Detect which cell encompasses the target text, then output its [X, Y] center coordinate. 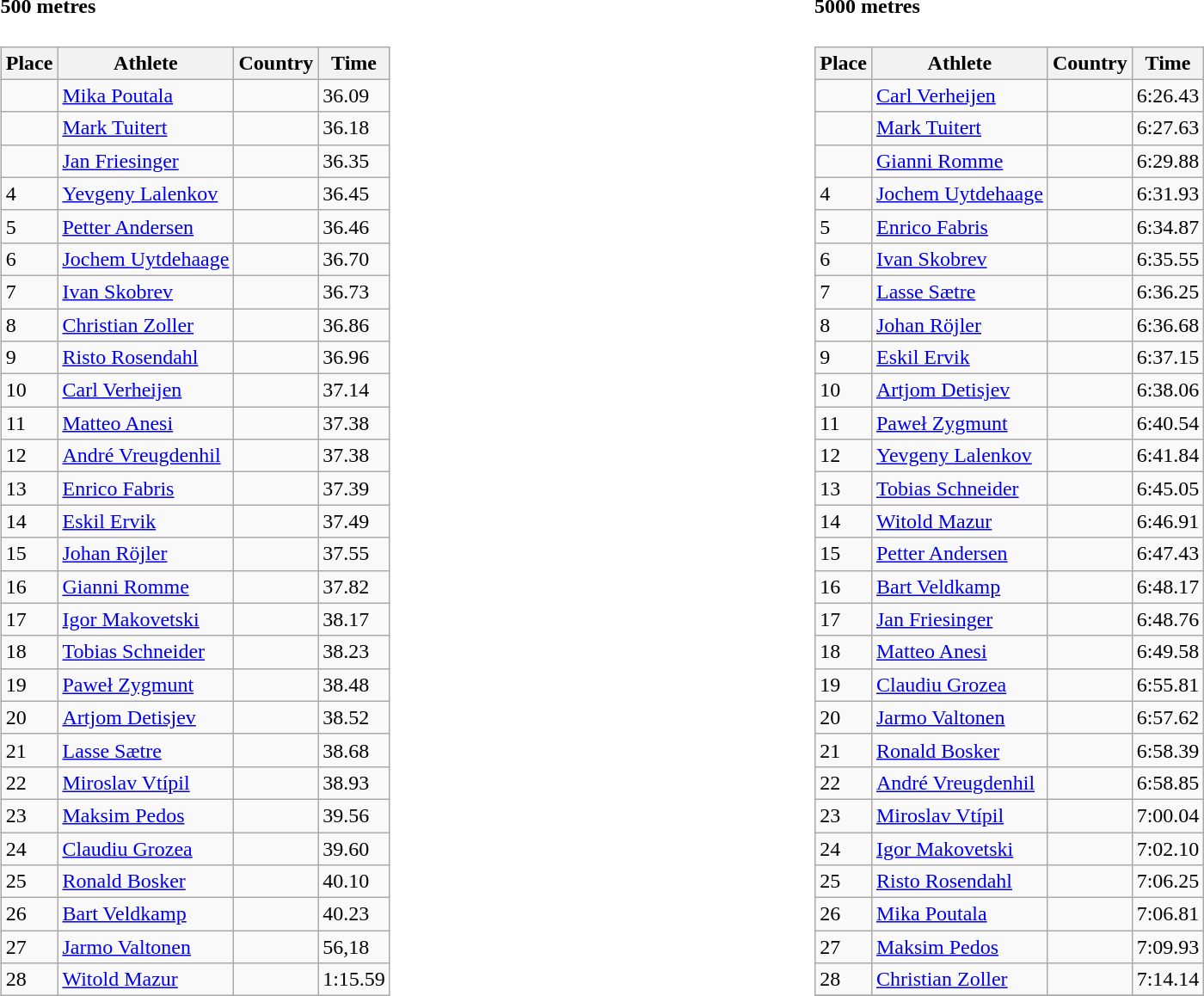
7:09.93 [1168, 947]
6:58.85 [1168, 783]
56,18 [354, 947]
36.18 [354, 128]
37.39 [354, 489]
1:15.59 [354, 980]
37.14 [354, 390]
38.48 [354, 685]
6:34.87 [1168, 226]
6:35.55 [1168, 259]
6:41.84 [1168, 456]
38.68 [354, 750]
6:45.05 [1168, 489]
37.49 [354, 521]
7:06.25 [1168, 882]
7:02.10 [1168, 849]
6:38.06 [1168, 390]
39.56 [354, 815]
6:48.76 [1168, 619]
38.23 [354, 652]
38.17 [354, 619]
6:46.91 [1168, 521]
36.09 [354, 95]
40.10 [354, 882]
40.23 [354, 914]
6:49.58 [1168, 652]
39.60 [354, 849]
36.70 [354, 259]
36.46 [354, 226]
6:48.17 [1168, 587]
6:36.68 [1168, 325]
7:14.14 [1168, 980]
36.96 [354, 358]
37.55 [354, 554]
6:27.63 [1168, 128]
6:36.25 [1168, 292]
37.82 [354, 587]
36.35 [354, 161]
38.93 [354, 783]
6:47.43 [1168, 554]
6:31.93 [1168, 194]
7:06.81 [1168, 914]
6:40.54 [1168, 423]
36.45 [354, 194]
36.86 [354, 325]
6:29.88 [1168, 161]
6:58.39 [1168, 750]
6:37.15 [1168, 358]
7:00.04 [1168, 815]
6:57.62 [1168, 717]
6:55.81 [1168, 685]
6:26.43 [1168, 95]
38.52 [354, 717]
36.73 [354, 292]
